Locate the cell with the specified text and output its [X, Y] center coordinate. 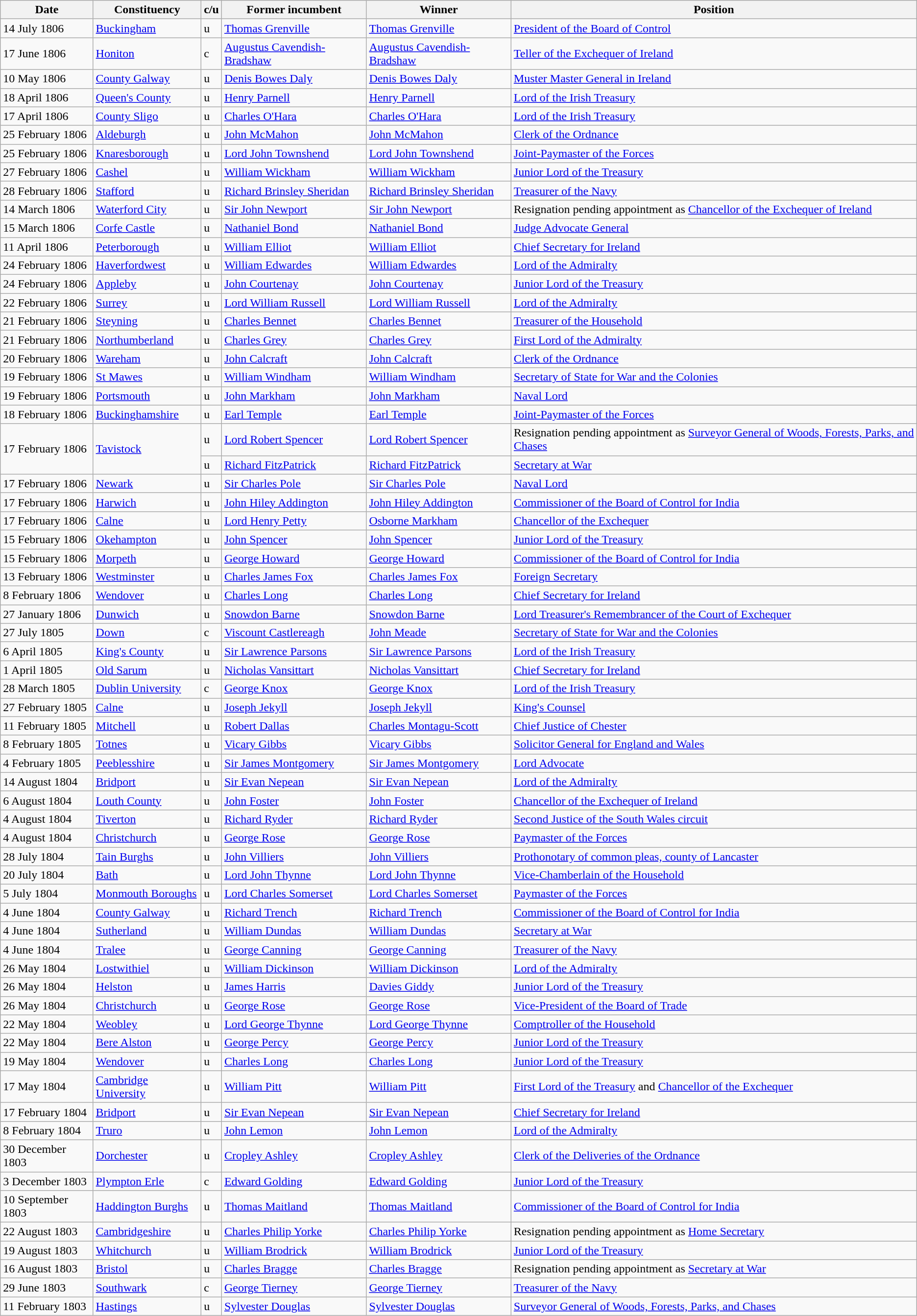
27 July 1805 [47, 633]
28 July 1804 [47, 857]
Judge Advocate General [714, 228]
6 April 1805 [47, 651]
Down [147, 633]
Vice-Chamberlain of the Household [714, 875]
Lord Treasurer's Remembrancer of the Court of Exchequer [714, 614]
Prothonotary of common pleas, county of Lancaster [714, 857]
Charles Montagu-Scott [439, 726]
Lord Henry Petty [294, 521]
5 July 1804 [47, 894]
Weobley [147, 1024]
27 February 1806 [47, 172]
11 February 1803 [47, 1306]
Haverfordwest [147, 265]
16 August 1803 [47, 1269]
18 February 1806 [47, 414]
29 June 1803 [47, 1288]
Bere Alston [147, 1043]
17 May 1804 [47, 1086]
Tain Burghs [147, 857]
22 February 1806 [47, 303]
King's Counsel [714, 707]
Dorchester [147, 1156]
Chief Justice of Chester [714, 726]
27 January 1806 [47, 614]
Resignation pending appointment as Surveyor General of Woods, Forests, Parks, and Chases [714, 440]
22 August 1803 [47, 1232]
Treasurer of the Household [714, 321]
Portsmouth [147, 396]
Tralee [147, 950]
19 August 1803 [47, 1250]
John Meade [439, 633]
Northumberland [147, 340]
Resignation pending appointment as Secretary at War [714, 1269]
Waterford City [147, 209]
Buckingham [147, 28]
15 March 1806 [47, 228]
13 February 1806 [47, 577]
Bristol [147, 1269]
Davies Giddy [439, 987]
27 February 1805 [47, 707]
14 March 1806 [47, 209]
Totnes [147, 744]
20 July 1804 [47, 875]
St Mawes [147, 377]
Newark [147, 483]
Wareham [147, 359]
Truro [147, 1130]
14 July 1806 [47, 28]
Foreign Secretary [714, 577]
Second Justice of the South Wales circuit [714, 819]
Bath [147, 875]
28 February 1806 [47, 191]
James Harris [294, 987]
Dublin University [147, 689]
18 April 1806 [47, 97]
President of the Board of Control [714, 28]
Appleby [147, 284]
Comptroller of the Household [714, 1024]
Peeblesshire [147, 763]
Dunwich [147, 614]
Robert Dallas [294, 726]
Lostwithiel [147, 968]
Position [714, 10]
20 February 1806 [47, 359]
Lord Advocate [714, 763]
Osborne Markham [439, 521]
14 August 1804 [47, 782]
Cambridge University [147, 1086]
Westminster [147, 577]
Viscount Castlereagh [294, 633]
Surrey [147, 303]
Hastings [147, 1306]
Whitchurch [147, 1250]
Mitchell [147, 726]
Surveyor General of Woods, Forests, Parks, and Chases [714, 1306]
Haddington Burghs [147, 1207]
Muster Master General in Ireland [714, 79]
Vice-President of the Board of Trade [714, 1005]
Knaresborough [147, 153]
Queen's County [147, 97]
11 April 1806 [47, 246]
c/u [212, 10]
Steyning [147, 321]
Clerk of the Deliveries of the Ordnance [714, 1156]
28 March 1805 [47, 689]
Harwich [147, 502]
6 August 1804 [47, 800]
3 December 1803 [47, 1181]
Monmouth Boroughs [147, 894]
8 February 1806 [47, 596]
Teller of the Exchequer of Ireland [714, 54]
Helston [147, 987]
Constituency [147, 10]
17 April 1806 [47, 116]
First Lord of the Treasury and Chancellor of the Exchequer [714, 1086]
Cashel [147, 172]
Buckinghamshire [147, 414]
Resignation pending appointment as Home Secretary [714, 1232]
8 February 1805 [47, 744]
Southwark [147, 1288]
Honiton [147, 54]
Date [47, 10]
First Lord of the Admiralty [714, 340]
8 February 1804 [47, 1130]
Old Sarum [147, 670]
Tavistock [147, 449]
Louth County [147, 800]
Peterborough [147, 246]
Stafford [147, 191]
Resignation pending appointment as Chancellor of the Exchequer of Ireland [714, 209]
County Sligo [147, 116]
19 May 1804 [47, 1061]
Aldeburgh [147, 135]
11 February 1805 [47, 726]
Chancellor of the Exchequer [714, 521]
Chancellor of the Exchequer of Ireland [714, 800]
10 September 1803 [47, 1207]
Sutherland [147, 931]
Former incumbent [294, 10]
17 June 1806 [47, 54]
Okehampton [147, 539]
Solicitor General for England and Wales [714, 744]
Corfe Castle [147, 228]
Morpeth [147, 558]
Cambridgeshire [147, 1232]
Winner [439, 10]
17 February 1804 [47, 1112]
4 February 1805 [47, 763]
Tiverton [147, 819]
30 December 1803 [47, 1156]
1 April 1805 [47, 670]
10 May 1806 [47, 79]
Plympton Erle [147, 1181]
King's County [147, 651]
